From the cell containing the given text, extract its center point as [x, y] coordinate. 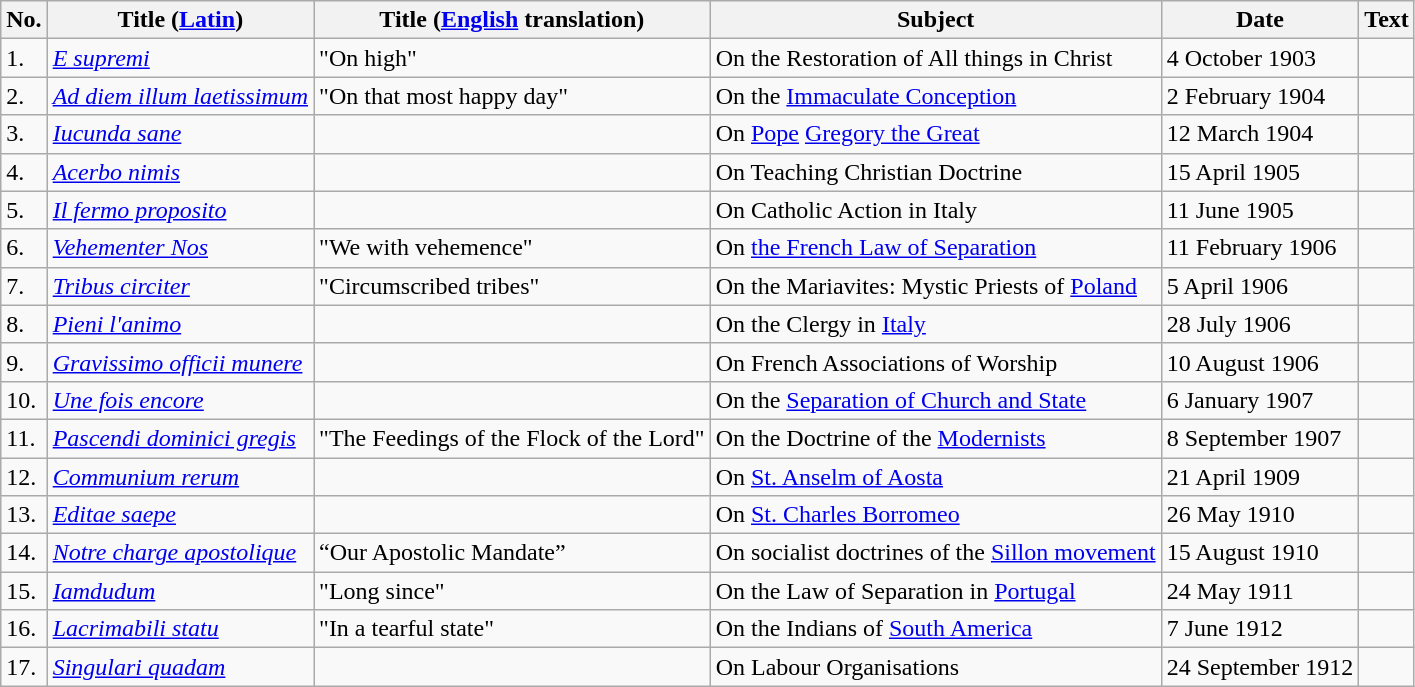
Pieni l'animo [180, 324]
17. [24, 667]
12. [24, 477]
On the Restoration of All things in Christ [936, 58]
On Labour Organisations [936, 667]
24 September 1912 [1260, 667]
2. [24, 96]
"In a tearful state" [512, 629]
4. [24, 172]
15 August 1910 [1260, 553]
On the Clergy in Italy [936, 324]
On the Immaculate Conception [936, 96]
On St. Anselm of Aosta [936, 477]
Date [1260, 20]
26 May 1910 [1260, 515]
8 September 1907 [1260, 438]
On Teaching Christian Doctrine [936, 172]
"The Feedings of the Flock of the Lord" [512, 438]
24 May 1911 [1260, 591]
E supremi [180, 58]
Gravissimo officii munere [180, 362]
On the Separation of Church and State [936, 400]
"We with vehemence" [512, 248]
14. [24, 553]
15 April 1905 [1260, 172]
Title (English translation) [512, 20]
Iucunda sane [180, 134]
11 February 1906 [1260, 248]
Pascendi dominici gregis [180, 438]
10 August 1906 [1260, 362]
Une fois encore [180, 400]
Subject [936, 20]
“Our Apostolic Mandate” [512, 553]
15. [24, 591]
Notre charge apostolique [180, 553]
"On high" [512, 58]
Ad diem illum laetissimum [180, 96]
5. [24, 210]
"Circumscribed tribes" [512, 286]
Editae saepe [180, 515]
Lacrimabili statu [180, 629]
Acerbo nimis [180, 172]
11 June 1905 [1260, 210]
On St. Charles Borromeo [936, 515]
6. [24, 248]
Text [1387, 20]
13. [24, 515]
28 July 1906 [1260, 324]
5 April 1906 [1260, 286]
On French Associations of Worship [936, 362]
21 April 1909 [1260, 477]
"Long since" [512, 591]
11. [24, 438]
10. [24, 400]
Tribus circiter [180, 286]
7 June 1912 [1260, 629]
On the Doctrine of the Modernists [936, 438]
On Catholic Action in Italy [936, 210]
Title (Latin) [180, 20]
1. [24, 58]
2 February 1904 [1260, 96]
Communium rerum [180, 477]
9. [24, 362]
3. [24, 134]
Vehementer Nos [180, 248]
On the Mariavites: Mystic Priests of Poland [936, 286]
On the Law of Separation in Portugal [936, 591]
"On that most happy day" [512, 96]
6 January 1907 [1260, 400]
8. [24, 324]
Iamdudum [180, 591]
On socialist doctrines of the Sillon movement [936, 553]
7. [24, 286]
On the French Law of Separation [936, 248]
4 October 1903 [1260, 58]
On the Indians of South America [936, 629]
Singulari quadam [180, 667]
Il fermo proposito [180, 210]
12 March 1904 [1260, 134]
No. [24, 20]
16. [24, 629]
On Pope Gregory the Great [936, 134]
